Find where the given text appears and provide that cell's center as [X, Y] coordinate. 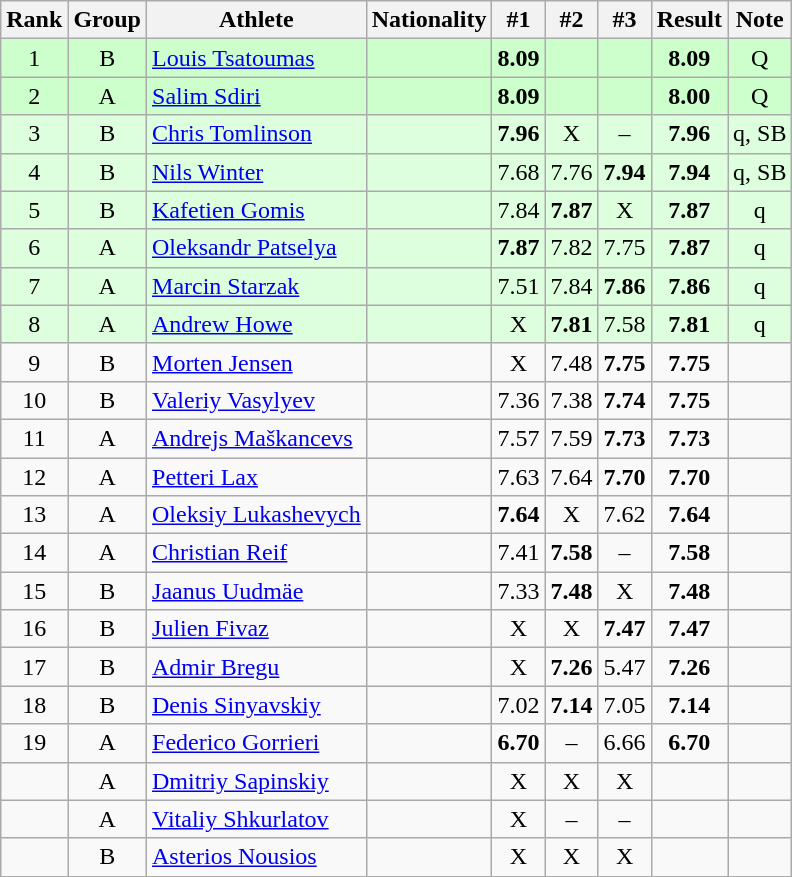
7.82 [572, 248]
18 [34, 705]
7.51 [518, 286]
16 [34, 629]
Oleksiy Lukashevych [257, 515]
6.66 [624, 743]
10 [34, 400]
Vitaliy Shkurlatov [257, 819]
Athlete [257, 20]
3 [34, 134]
Valeriy Vasylyev [257, 400]
5.47 [624, 667]
17 [34, 667]
Denis Sinyavskiy [257, 705]
Dmitriy Sapinskiy [257, 781]
Jaanus Uudmäe [257, 591]
6 [34, 248]
1 [34, 58]
7.57 [518, 438]
Nils Winter [257, 172]
14 [34, 553]
Oleksandr Patselya [257, 248]
13 [34, 515]
7.41 [518, 553]
7.38 [572, 400]
7.33 [518, 591]
Julien Fivaz [257, 629]
9 [34, 362]
Salim Sdiri [257, 96]
7 [34, 286]
7.36 [518, 400]
#3 [624, 20]
12 [34, 477]
7.68 [518, 172]
Andrew Howe [257, 324]
7.76 [572, 172]
Marcin Starzak [257, 286]
7.63 [518, 477]
Rank [34, 20]
7.02 [518, 705]
Asterios Nousios [257, 857]
Note [760, 20]
Morten Jensen [257, 362]
Christian Reif [257, 553]
7.59 [572, 438]
15 [34, 591]
5 [34, 210]
Kafetien Gomis [257, 210]
Result [689, 20]
7.05 [624, 705]
4 [34, 172]
11 [34, 438]
#1 [518, 20]
Andrejs Maškancevs [257, 438]
7.74 [624, 400]
Louis Tsatoumas [257, 58]
2 [34, 96]
Federico Gorrieri [257, 743]
Chris Tomlinson [257, 134]
Admir Bregu [257, 667]
#2 [572, 20]
8 [34, 324]
8.00 [689, 96]
Petteri Lax [257, 477]
19 [34, 743]
Group [108, 20]
Nationality [429, 20]
7.62 [624, 515]
